For the text-containing cell, return its midpoint in (x, y) coordinate format. 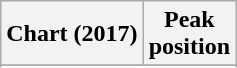
Chart (2017) (72, 34)
Peakposition (189, 34)
